Pinpoint the cell where the given text exists, returning its [X, Y] midpoint coordinate. 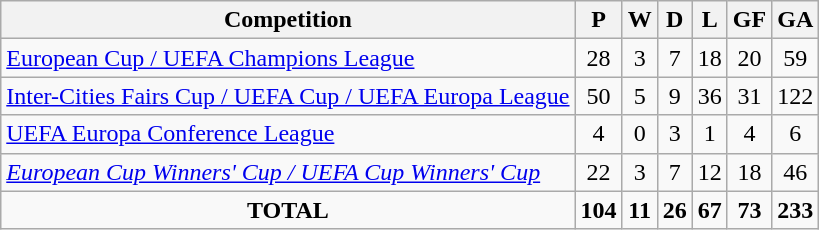
73 [749, 210]
Competition [288, 20]
31 [749, 96]
104 [598, 210]
26 [674, 210]
233 [796, 210]
28 [598, 58]
UEFA Europa Conference League [288, 134]
22 [598, 172]
11 [640, 210]
122 [796, 96]
European Cup / UEFA Champions League [288, 58]
36 [710, 96]
46 [796, 172]
Inter-Cities Fairs Cup / UEFA Cup / UEFA Europa League [288, 96]
6 [796, 134]
59 [796, 58]
W [640, 20]
12 [710, 172]
GF [749, 20]
20 [749, 58]
67 [710, 210]
European Cup Winners' Cup / UEFA Cup Winners' Cup [288, 172]
5 [640, 96]
1 [710, 134]
TOTAL [288, 210]
GA [796, 20]
50 [598, 96]
9 [674, 96]
0 [640, 134]
L [710, 20]
P [598, 20]
D [674, 20]
